Identify which cell holds the provided text, then report its (X, Y) central coordinate. 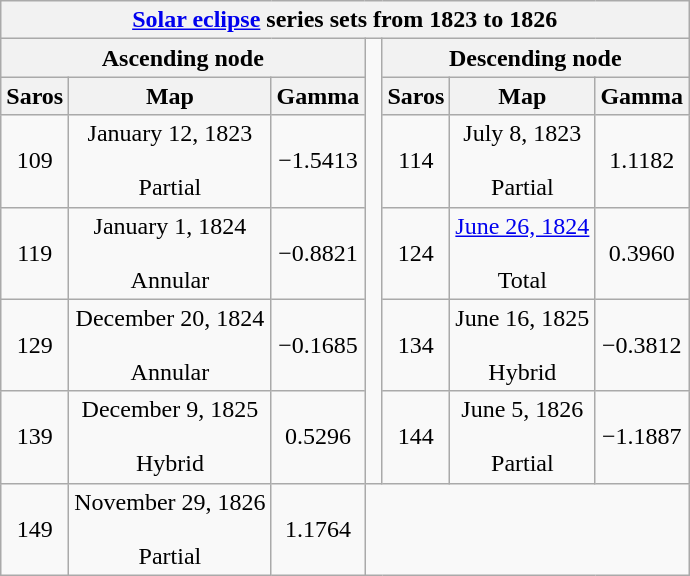
0.5296 (318, 437)
Descending node (536, 58)
December 20, 1824Annular (170, 345)
139 (35, 437)
−1.5413 (318, 161)
December 9, 1825Hybrid (170, 437)
−0.1685 (318, 345)
124 (416, 253)
1.1764 (318, 529)
134 (416, 345)
114 (416, 161)
−0.3812 (642, 345)
−1.1887 (642, 437)
July 8, 1823Partial (522, 161)
Solar eclipse series sets from 1823 to 1826 (345, 20)
129 (35, 345)
January 12, 1823Partial (170, 161)
1.1182 (642, 161)
June 16, 1825Hybrid (522, 345)
June 5, 1826Partial (522, 437)
119 (35, 253)
0.3960 (642, 253)
November 29, 1826Partial (170, 529)
144 (416, 437)
−0.8821 (318, 253)
109 (35, 161)
Ascending node (183, 58)
January 1, 1824Annular (170, 253)
June 26, 1824Total (522, 253)
149 (35, 529)
